Scan for the cell matching the given text and deliver its (x, y) coordinate at center. 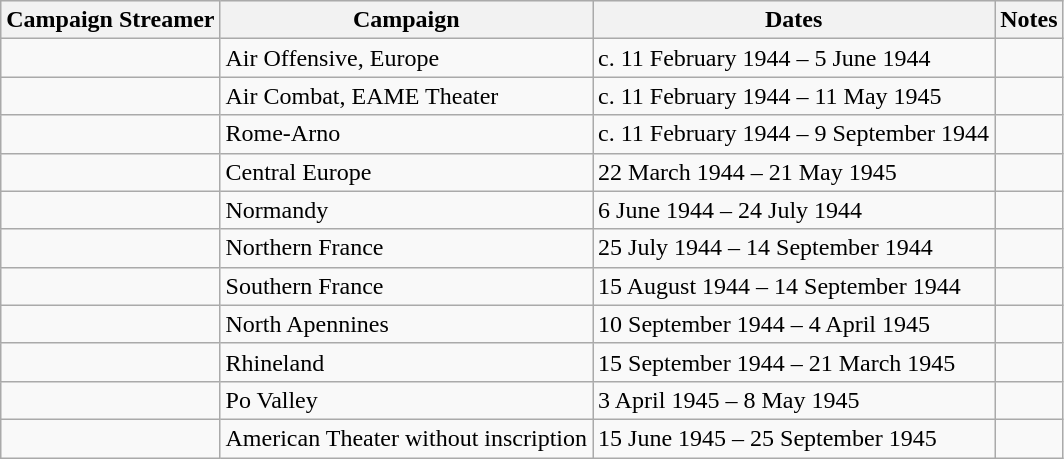
c. 11 February 1944 – 11 May 1945 (794, 96)
Air Offensive, Europe (406, 58)
Rome-Arno (406, 134)
Southern France (406, 286)
c. 11 February 1944 – 9 September 1944 (794, 134)
Northern France (406, 248)
Normandy (406, 210)
22 March 1944 – 21 May 1945 (794, 172)
Dates (794, 20)
Air Combat, EAME Theater (406, 96)
Po Valley (406, 400)
15 June 1945 – 25 September 1945 (794, 438)
Rhineland (406, 362)
15 August 1944 – 14 September 1944 (794, 286)
6 June 1944 – 24 July 1944 (794, 210)
25 July 1944 – 14 September 1944 (794, 248)
North Apennines (406, 324)
3 April 1945 – 8 May 1945 (794, 400)
Campaign Streamer (110, 20)
15 September 1944 – 21 March 1945 (794, 362)
Campaign (406, 20)
American Theater without inscription (406, 438)
10 September 1944 – 4 April 1945 (794, 324)
Notes (1029, 20)
c. 11 February 1944 – 5 June 1944 (794, 58)
Central Europe (406, 172)
